From the cell containing the given text, extract its center point as [X, Y] coordinate. 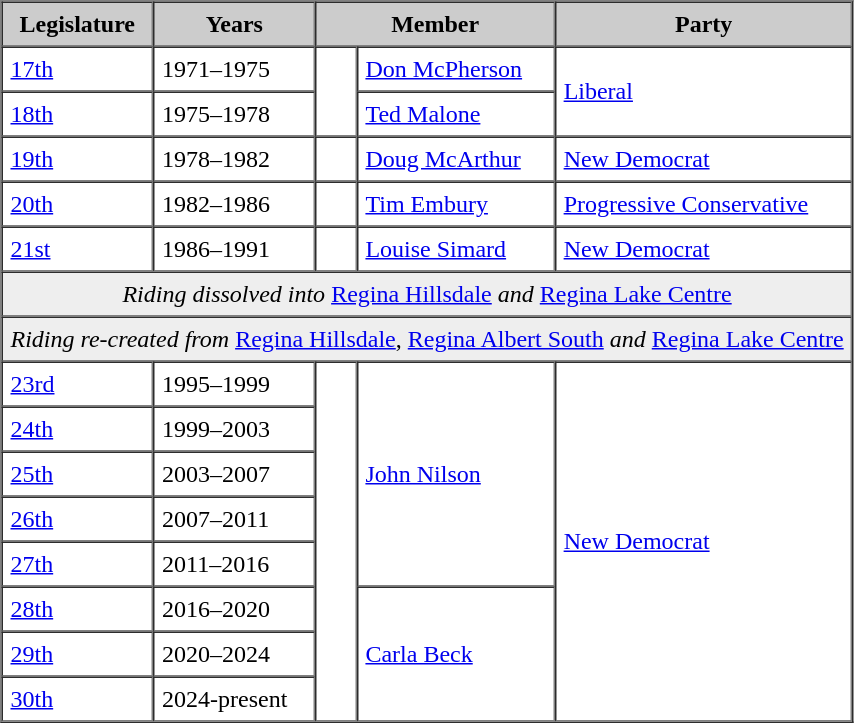
Party [704, 24]
Doug McArthur [455, 158]
21st [78, 248]
John Nilson [455, 474]
1999–2003 [234, 428]
Ted Malone [455, 114]
Tim Embury [455, 204]
Liberal [704, 91]
Riding re-created from Regina Hillsdale, Regina Albert South and Regina Lake Centre [428, 338]
1986–1991 [234, 248]
Don McPherson [455, 68]
18th [78, 114]
1978–1982 [234, 158]
24th [78, 428]
2003–2007 [234, 474]
1995–1999 [234, 384]
30th [78, 698]
2007–2011 [234, 518]
20th [78, 204]
25th [78, 474]
23rd [78, 384]
2024-present [234, 698]
2016–2020 [234, 608]
19th [78, 158]
29th [78, 654]
Progressive Conservative [704, 204]
27th [78, 564]
Riding dissolved into Regina Hillsdale and Regina Lake Centre [428, 294]
1975–1978 [234, 114]
Member [436, 24]
26th [78, 518]
1971–1975 [234, 68]
2020–2024 [234, 654]
28th [78, 608]
17th [78, 68]
Legislature [78, 24]
Carla Beck [455, 654]
2011–2016 [234, 564]
Years [234, 24]
Louise Simard [455, 248]
1982–1986 [234, 204]
